For the text-containing cell, return its midpoint in [x, y] coordinate format. 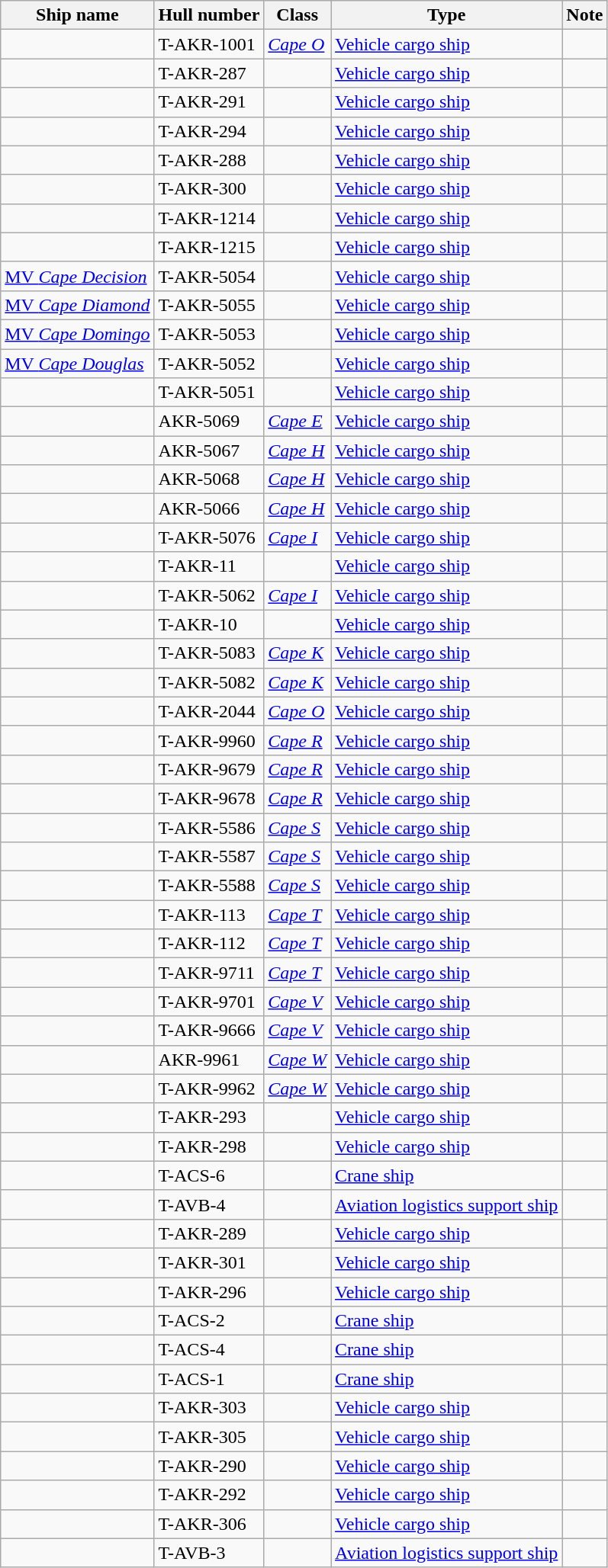
T-ACS-6 [209, 1175]
Hull number [209, 15]
T-AKR-293 [209, 1117]
T-ACS-1 [209, 1379]
T-AKR-5076 [209, 537]
Cape E [298, 422]
T-AKR-290 [209, 1466]
Note [584, 15]
T-AKR-9960 [209, 740]
T-AKR-288 [209, 160]
T-AKR-296 [209, 1292]
AKR-5068 [209, 479]
T-AKR-5051 [209, 393]
T-ACS-2 [209, 1321]
T-ACS-4 [209, 1350]
T-AKR-287 [209, 73]
T-AKR-9701 [209, 1002]
T-AKR-9962 [209, 1089]
AKR-5067 [209, 451]
T-AKR-5083 [209, 653]
T-AKR-1215 [209, 247]
T-AKR-5588 [209, 886]
T-AKR-291 [209, 102]
T-AKR-5586 [209, 827]
T-AKR-5587 [209, 857]
T-AKR-1001 [209, 44]
T-AKR-5053 [209, 334]
MV Cape Diamond [78, 305]
T-AKR-301 [209, 1262]
Type [447, 15]
T-AKR-5054 [209, 276]
T-AKR-289 [209, 1233]
Class [298, 15]
T-AKR-5055 [209, 305]
AKR-9961 [209, 1060]
T-AKR-5052 [209, 364]
MV Cape Douglas [78, 364]
T-AKR-1214 [209, 218]
T-AKR-305 [209, 1437]
AKR-5066 [209, 508]
T-AKR-11 [209, 566]
T-AVB-4 [209, 1204]
T-AKR-298 [209, 1146]
T-AVB-3 [209, 1553]
T-AKR-9666 [209, 1031]
T-AKR-5062 [209, 595]
AKR-5069 [209, 422]
T-AKR-306 [209, 1524]
T-AKR-10 [209, 624]
T-AKR-9679 [209, 769]
T-AKR-294 [209, 131]
T-AKR-113 [209, 915]
T-AKR-112 [209, 944]
T-AKR-9711 [209, 973]
T-AKR-5082 [209, 682]
MV Cape Domingo [78, 334]
T-AKR-300 [209, 189]
T-AKR-303 [209, 1408]
T-AKR-292 [209, 1495]
T-AKR-2044 [209, 711]
T-AKR-9678 [209, 798]
MV Cape Decision [78, 276]
Ship name [78, 15]
